From the cell containing the given text, extract its center point as (x, y) coordinate. 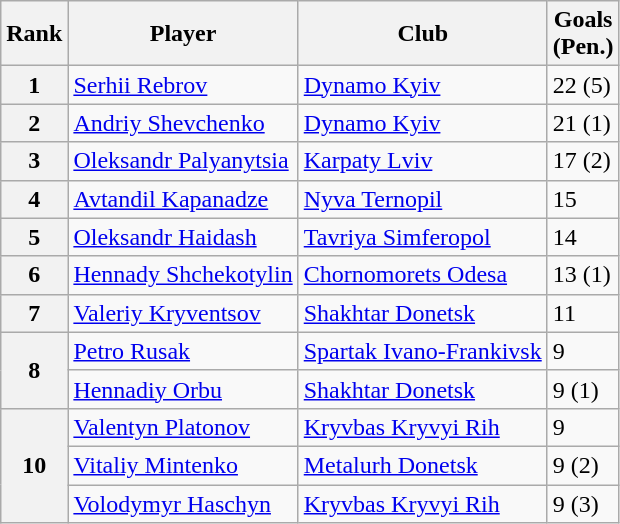
Volodymyr Haschyn (183, 503)
Oleksandr Haidash (183, 237)
17 (2) (583, 161)
Andriy Shevchenko (183, 123)
Nyva Ternopil (422, 199)
6 (34, 275)
13 (1) (583, 275)
3 (34, 161)
Valeriy Kryventsov (183, 313)
Karpaty Lviv (422, 161)
Chornomorets Odesa (422, 275)
Vitaliy Mintenko (183, 465)
4 (34, 199)
14 (583, 237)
9 (3) (583, 503)
15 (583, 199)
21 (1) (583, 123)
9 (2) (583, 465)
2 (34, 123)
Spartak Ivano-Frankivsk (422, 351)
Tavriya Simferopol (422, 237)
Valentyn Platonov (183, 427)
1 (34, 85)
10 (34, 465)
Player (183, 34)
7 (34, 313)
22 (5) (583, 85)
Club (422, 34)
Oleksandr Palyanytsia (183, 161)
Serhii Rebrov (183, 85)
Hennady Shchekotylin (183, 275)
8 (34, 370)
9 (1) (583, 389)
Goals(Pen.) (583, 34)
Metalurh Donetsk (422, 465)
Petro Rusak (183, 351)
Avtandil Kapanadze (183, 199)
Hennadiy Orbu (183, 389)
5 (34, 237)
11 (583, 313)
Rank (34, 34)
